Detect which cell encompasses the target text, then output its (X, Y) center coordinate. 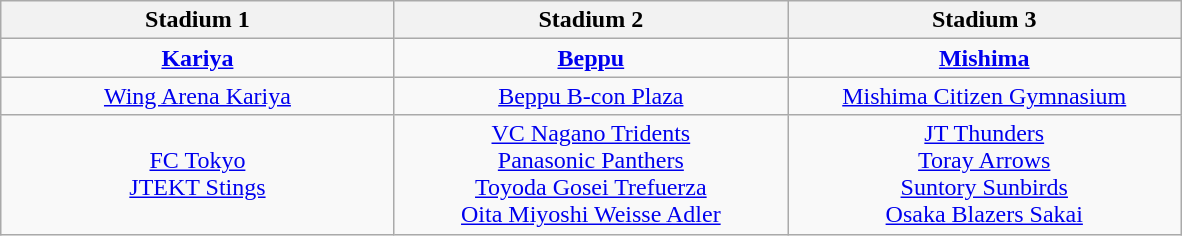
Mishima (984, 58)
Mishima Citizen Gymnasium (984, 96)
JT Thunders Toray Arrows Suntory Sunbirds Osaka Blazers Sakai (984, 174)
FC Tokyo JTEKT Stings (198, 174)
Stadium 3 (984, 20)
VC Nagano TridentsPanasonic PanthersToyoda Gosei TrefuerzaOita Miyoshi Weisse Adler (590, 174)
Wing Arena Kariya (198, 96)
Stadium 2 (590, 20)
Beppu B-con Plaza (590, 96)
Stadium 1 (198, 20)
Beppu (590, 58)
Kariya (198, 58)
